From the cell containing the given text, extract its center point as (x, y) coordinate. 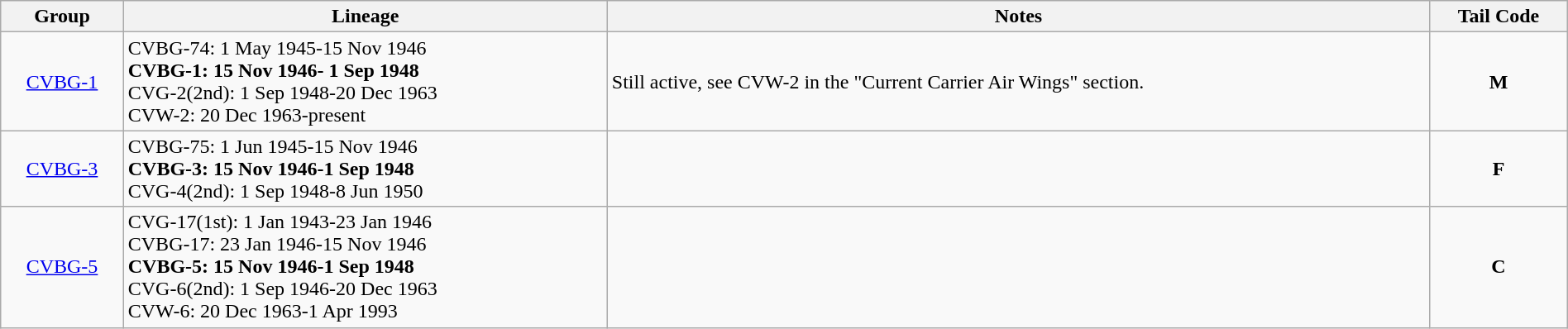
Lineage (366, 17)
CVBG-3 (62, 169)
Still active, see CVW-2 in the "Current Carrier Air Wings" section. (1018, 81)
C (1499, 267)
CVBG-74: 1 May 1945-15 Nov 1946CVBG-1: 15 Nov 1946- 1 Sep 1948CVG-2(2nd): 1 Sep 1948-20 Dec 1963CVW-2: 20 Dec 1963-present (366, 81)
Tail Code (1499, 17)
M (1499, 81)
CVBG-5 (62, 267)
Notes (1018, 17)
Group (62, 17)
F (1499, 169)
CVBG-1 (62, 81)
CVBG-75: 1 Jun 1945-15 Nov 1946CVBG-3: 15 Nov 1946-1 Sep 1948CVG-4(2nd): 1 Sep 1948-8 Jun 1950 (366, 169)
